Output the (X, Y) coordinate of the center of the cell containing the given text.  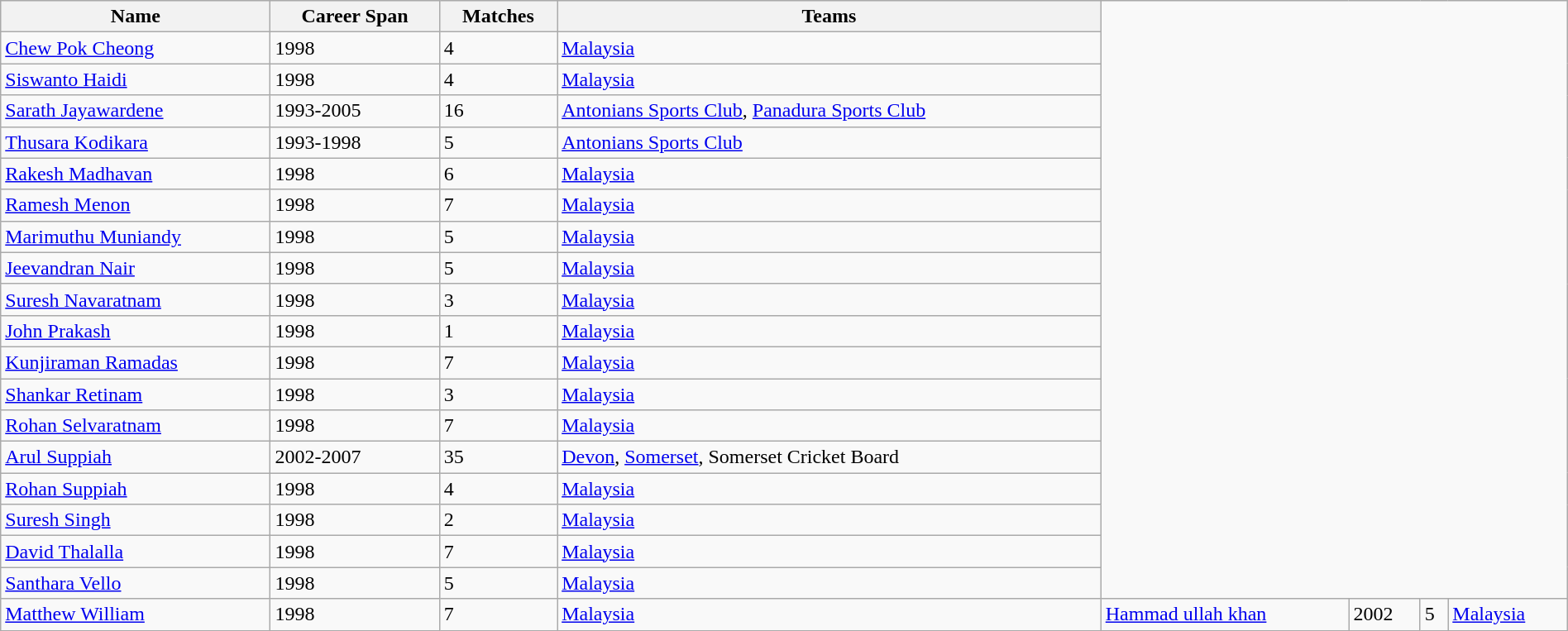
Thusara Kodikara (136, 142)
Antonians Sports Club (829, 142)
Kunjiraman Ramadas (136, 362)
Antonians Sports Club, Panadura Sports Club (829, 111)
1 (498, 331)
2 (498, 520)
6 (498, 174)
Ramesh Menon (136, 205)
John Prakash (136, 331)
Siswanto Haidi (136, 79)
Matches (498, 17)
Name (136, 17)
Suresh Navaratnam (136, 299)
Devon, Somerset, Somerset Cricket Board (829, 457)
Jeevandran Nair (136, 268)
Hammad ullah khan (1225, 614)
Rakesh Madhavan (136, 174)
Santhara Vello (136, 583)
35 (498, 457)
Teams (829, 17)
1993-1998 (355, 142)
Career Span (355, 17)
16 (498, 111)
Chew Pok Cheong (136, 48)
2002 (1384, 614)
David Thalalla (136, 552)
Sarath Jayawardene (136, 111)
Suresh Singh (136, 520)
Rohan Selvaratnam (136, 426)
1993-2005 (355, 111)
Shankar Retinam (136, 394)
Rohan Suppiah (136, 489)
Marimuthu Muniandy (136, 237)
Matthew William (136, 614)
2002-2007 (355, 457)
Arul Suppiah (136, 457)
